Provide the (X, Y) coordinate of the cell's center where the given text is located.  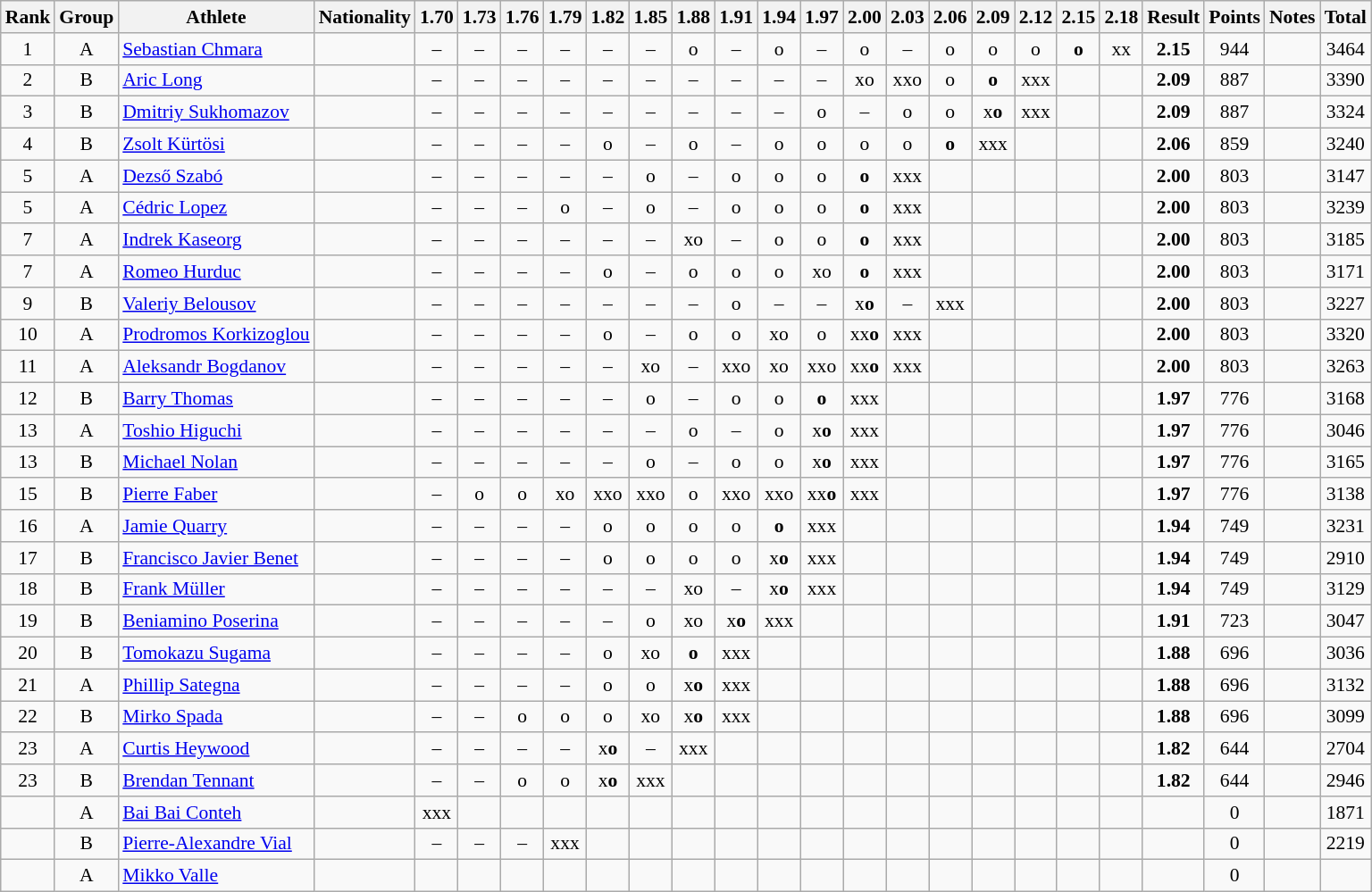
Jamie Quarry (216, 526)
18 (29, 589)
Result (1174, 17)
Aleksandr Bogdanov (216, 367)
Points (1234, 17)
Prodromos Korkizoglou (216, 335)
Dmitriy Sukhomazov (216, 113)
Barry Thomas (216, 399)
3240 (1345, 145)
1.79 (565, 17)
3324 (1345, 113)
22 (29, 717)
Pierre-Alexandre Vial (216, 844)
1 (29, 49)
Dezső Szabó (216, 176)
3185 (1345, 240)
1.76 (523, 17)
3227 (1345, 304)
Frank Müller (216, 589)
Mirko Spada (216, 717)
11 (29, 367)
Cédric Lopez (216, 208)
1.73 (480, 17)
3138 (1345, 495)
Pierre Faber (216, 495)
3171 (1345, 271)
3132 (1345, 685)
xx (1121, 49)
944 (1234, 49)
3464 (1345, 49)
3036 (1345, 654)
10 (29, 335)
859 (1234, 145)
3390 (1345, 80)
1871 (1345, 813)
3263 (1345, 367)
3 (29, 113)
1.70 (437, 17)
Francisco Javier Benet (216, 558)
2219 (1345, 844)
Indrek Kaseorg (216, 240)
3129 (1345, 589)
2910 (1345, 558)
Valeriy Belousov (216, 304)
2 (29, 80)
3168 (1345, 399)
Aric Long (216, 80)
Brendan Tennant (216, 780)
Curtis Heywood (216, 749)
3165 (1345, 463)
19 (29, 621)
4 (29, 145)
Zsolt Kürtösi (216, 145)
2946 (1345, 780)
2704 (1345, 749)
2.12 (1036, 17)
Romeo Hurduc (216, 271)
12 (29, 399)
Tomokazu Sugama (216, 654)
21 (29, 685)
3047 (1345, 621)
15 (29, 495)
3099 (1345, 717)
3147 (1345, 176)
3320 (1345, 335)
Total (1345, 17)
16 (29, 526)
2.03 (908, 17)
17 (29, 558)
Bai Bai Conteh (216, 813)
1.85 (650, 17)
Rank (29, 17)
Toshio Higuchi (216, 430)
3239 (1345, 208)
Phillip Sategna (216, 685)
Mikko Valle (216, 876)
Group (86, 17)
Nationality (364, 17)
Beniamino Poserina (216, 621)
3231 (1345, 526)
Michael Nolan (216, 463)
9 (29, 304)
Athlete (216, 17)
723 (1234, 621)
3046 (1345, 430)
20 (29, 654)
Sebastian Chmara (216, 49)
Notes (1293, 17)
2.18 (1121, 17)
